Extract the [X, Y] coordinate from the center of the cell holding the provided text.  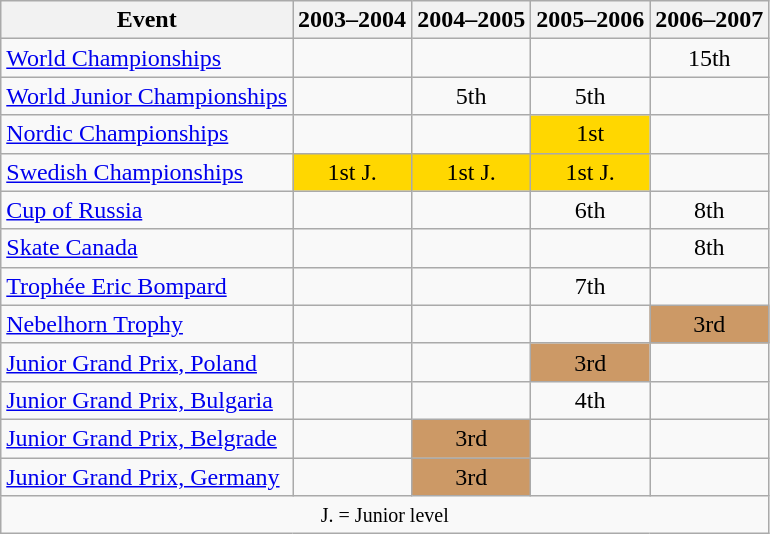
World Championships [147, 58]
2004–2005 [472, 20]
7th [590, 286]
Nebelhorn Trophy [147, 324]
Junior Grand Prix, Belgrade [147, 438]
4th [590, 400]
World Junior Championships [147, 96]
2003–2004 [352, 20]
2005–2006 [590, 20]
Junior Grand Prix, Germany [147, 477]
Cup of Russia [147, 210]
6th [590, 210]
J. = Junior level [385, 515]
Swedish Championships [147, 172]
15th [710, 58]
Event [147, 20]
Junior Grand Prix, Poland [147, 362]
Skate Canada [147, 248]
Nordic Championships [147, 134]
Trophée Eric Bompard [147, 286]
2006–2007 [710, 20]
Junior Grand Prix, Bulgaria [147, 400]
1st [590, 134]
